Pinpoint the cell where the given text exists, returning its [X, Y] midpoint coordinate. 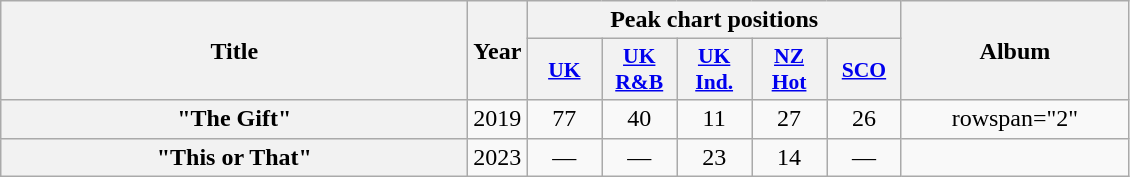
rowspan="2" [1014, 119]
Title [234, 50]
Peak chart positions [714, 20]
14 [790, 157]
11 [714, 119]
26 [864, 119]
Year [498, 50]
2023 [498, 157]
77 [564, 119]
"This or That" [234, 157]
2019 [498, 119]
23 [714, 157]
NZHot [790, 70]
27 [790, 119]
40 [640, 119]
UKInd. [714, 70]
Album [1014, 50]
UK [564, 70]
SCO [864, 70]
"The Gift" [234, 119]
UKR&B [640, 70]
